Identify which cell holds the provided text, then report its [X, Y] central coordinate. 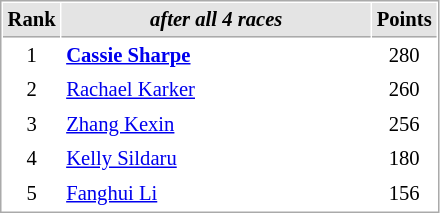
156 [404, 194]
Kelly Sildaru [216, 158]
256 [404, 124]
Zhang Kexin [216, 124]
280 [404, 56]
1 [32, 56]
Cassie Sharpe [216, 56]
after all 4 races [216, 20]
2 [32, 90]
3 [32, 124]
5 [32, 194]
Points [404, 20]
4 [32, 158]
260 [404, 90]
Fanghui Li [216, 194]
Rank [32, 20]
180 [404, 158]
Rachael Karker [216, 90]
